Pinpoint the cell where the given text exists, returning its [X, Y] midpoint coordinate. 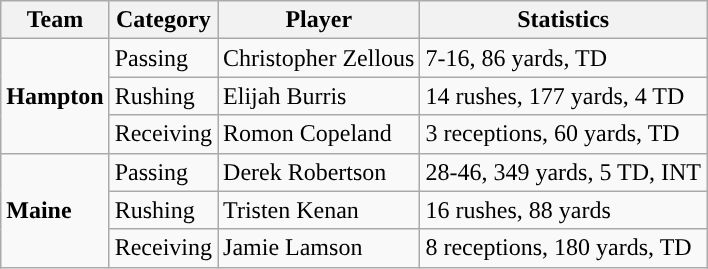
7-16, 86 yards, TD [564, 58]
Romon Copeland [319, 134]
Elijah Burris [319, 96]
3 receptions, 60 yards, TD [564, 134]
Tristen Kenan [319, 210]
Statistics [564, 20]
8 receptions, 180 yards, TD [564, 248]
28-46, 349 yards, 5 TD, INT [564, 172]
14 rushes, 177 yards, 4 TD [564, 96]
Christopher Zellous [319, 58]
Derek Robertson [319, 172]
16 rushes, 88 yards [564, 210]
Maine [55, 210]
Jamie Lamson [319, 248]
Player [319, 20]
Team [55, 20]
Category [163, 20]
Hampton [55, 96]
